From the cell containing the given text, extract its center point as (X, Y) coordinate. 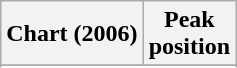
Chart (2006) (72, 34)
Peakposition (189, 34)
